Provide the (x, y) coordinate of the cell's center where the given text is located.  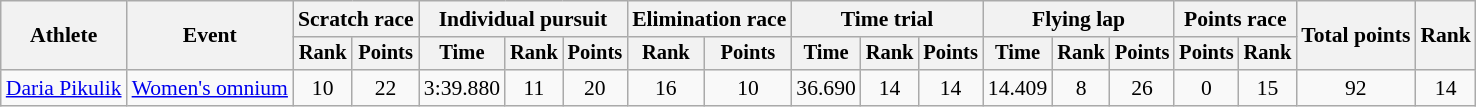
8 (1081, 88)
36.690 (826, 88)
Scratch race (356, 19)
26 (1142, 88)
92 (1356, 88)
Athlete (64, 36)
Individual pursuit (523, 19)
Flying lap (1078, 19)
11 (534, 88)
Total points (1356, 36)
Event (210, 36)
Points race (1235, 19)
0 (1206, 88)
Daria Pikulik (64, 88)
15 (1268, 88)
14.409 (1018, 88)
3:39.880 (462, 88)
Women's omnium (210, 88)
16 (666, 88)
22 (385, 88)
Time trial (886, 19)
Elimination race (709, 19)
20 (595, 88)
